Capture the cell that displays the provided text and extract its [X, Y] central coordinate. 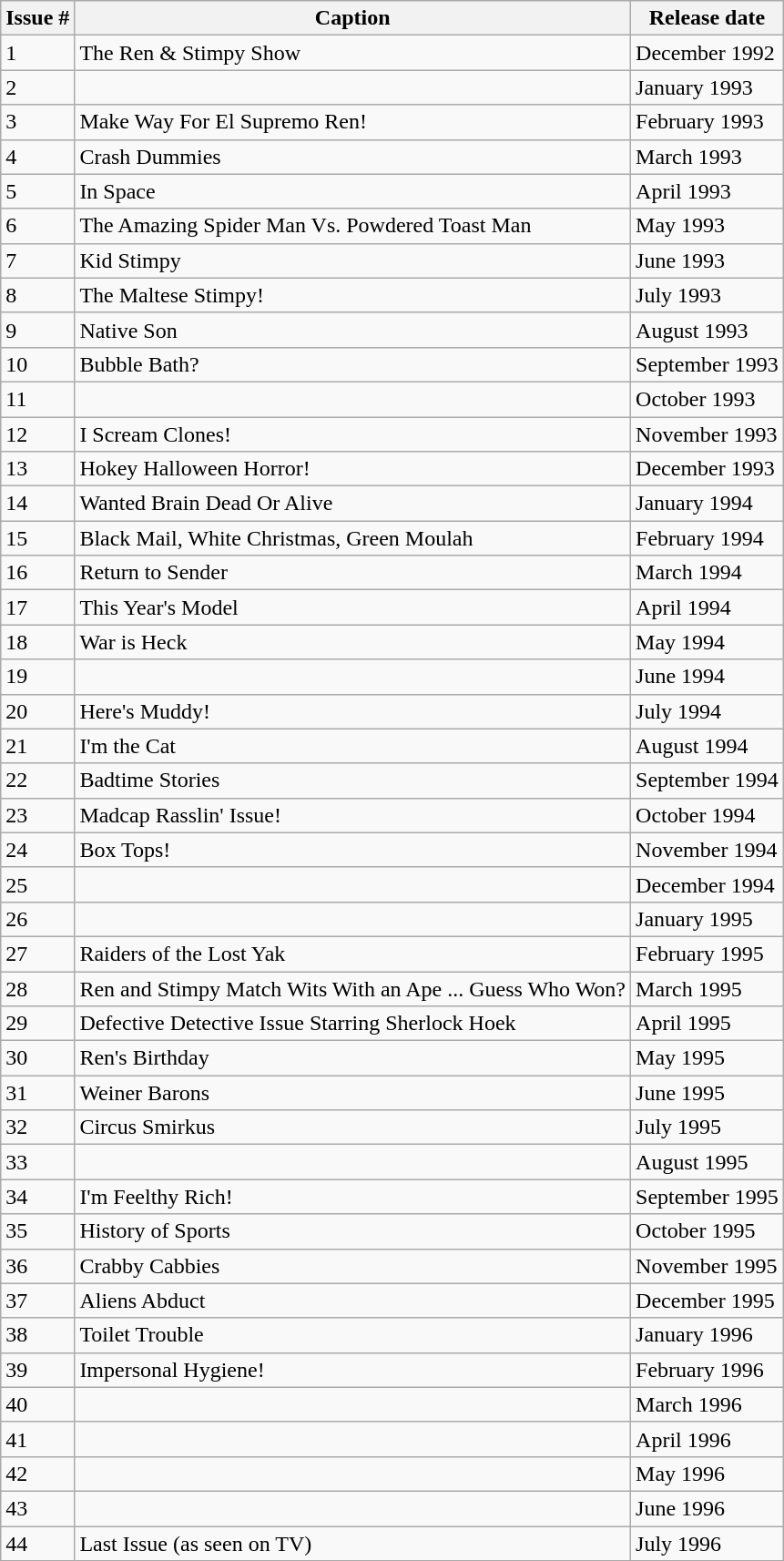
War is Heck [353, 642]
38 [38, 1335]
June 1996 [708, 1508]
September 1995 [708, 1197]
February 1995 [708, 954]
21 [38, 746]
Aliens Abduct [353, 1301]
May 1995 [708, 1058]
Wanted Brain Dead Or Alive [353, 504]
Black Mail, White Christmas, Green Moulah [353, 538]
Toilet Trouble [353, 1335]
February 1993 [708, 122]
Return to Sender [353, 573]
19 [38, 677]
February 1994 [708, 538]
39 [38, 1370]
Ren and Stimpy Match Wits With an Ape ... Guess Who Won? [353, 988]
43 [38, 1508]
30 [38, 1058]
January 1995 [708, 919]
Raiders of the Lost Yak [353, 954]
Here's Muddy! [353, 711]
Box Tops! [353, 850]
Last Issue (as seen on TV) [353, 1544]
December 1992 [708, 53]
January 1993 [708, 87]
September 1994 [708, 780]
April 1994 [708, 607]
26 [38, 919]
Release date [708, 18]
The Maltese Stimpy! [353, 295]
10 [38, 364]
December 1995 [708, 1301]
March 1994 [708, 573]
December 1994 [708, 884]
36 [38, 1266]
History of Sports [353, 1231]
The Ren & Stimpy Show [353, 53]
Caption [353, 18]
November 1995 [708, 1266]
40 [38, 1404]
14 [38, 504]
I Scream Clones! [353, 434]
Crabby Cabbies [353, 1266]
Make Way For El Supremo Ren! [353, 122]
Badtime Stories [353, 780]
11 [38, 399]
September 1993 [708, 364]
March 1996 [708, 1404]
7 [38, 260]
15 [38, 538]
Circus Smirkus [353, 1127]
April 1995 [708, 1024]
8 [38, 295]
November 1994 [708, 850]
2 [38, 87]
31 [38, 1093]
27 [38, 954]
August 1995 [708, 1162]
The Amazing Spider Man Vs. Powdered Toast Man [353, 226]
May 1996 [708, 1474]
March 1993 [708, 157]
Kid Stimpy [353, 260]
41 [38, 1439]
July 1995 [708, 1127]
18 [38, 642]
5 [38, 191]
Ren's Birthday [353, 1058]
Crash Dummies [353, 157]
June 1995 [708, 1093]
In Space [353, 191]
17 [38, 607]
April 1993 [708, 191]
28 [38, 988]
35 [38, 1231]
July 1994 [708, 711]
42 [38, 1474]
4 [38, 157]
Native Son [353, 330]
August 1994 [708, 746]
June 1993 [708, 260]
January 1996 [708, 1335]
Hokey Halloween Horror! [353, 469]
March 1995 [708, 988]
July 1996 [708, 1544]
April 1996 [708, 1439]
I'm Feelthy Rich! [353, 1197]
October 1995 [708, 1231]
January 1994 [708, 504]
1 [38, 53]
22 [38, 780]
32 [38, 1127]
33 [38, 1162]
This Year's Model [353, 607]
12 [38, 434]
May 1994 [708, 642]
20 [38, 711]
Bubble Bath? [353, 364]
May 1993 [708, 226]
October 1994 [708, 815]
13 [38, 469]
Defective Detective Issue Starring Sherlock Hoek [353, 1024]
23 [38, 815]
24 [38, 850]
25 [38, 884]
October 1993 [708, 399]
December 1993 [708, 469]
44 [38, 1544]
Issue # [38, 18]
Madcap Rasslin' Issue! [353, 815]
29 [38, 1024]
34 [38, 1197]
I'm the Cat [353, 746]
February 1996 [708, 1370]
June 1994 [708, 677]
Impersonal Hygiene! [353, 1370]
37 [38, 1301]
3 [38, 122]
6 [38, 226]
9 [38, 330]
August 1993 [708, 330]
16 [38, 573]
Weiner Barons [353, 1093]
July 1993 [708, 295]
November 1993 [708, 434]
